Scan for the cell matching the given text and deliver its (x, y) coordinate at center. 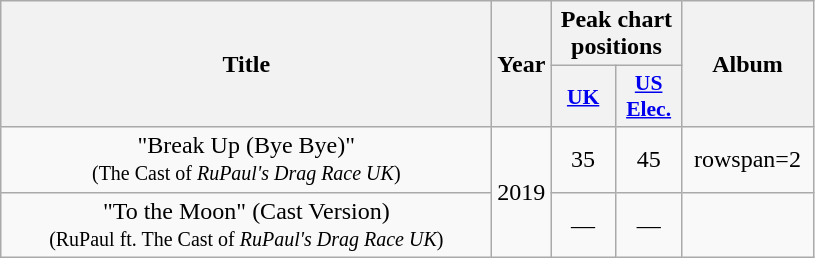
45 (648, 160)
2019 (522, 192)
35 (583, 160)
Album (748, 64)
"To the Moon" (Cast Version)(RuPaul ft. The Cast of RuPaul's Drag Race UK) (246, 224)
"Break Up (Bye Bye)"(The Cast of RuPaul's Drag Race UK) (246, 160)
Year (522, 64)
UK (583, 96)
USElec. (648, 96)
Title (246, 64)
rowspan=2 (748, 160)
Peak chart positions (616, 34)
